Locate the cell with the specified text and output its (x, y) center coordinate. 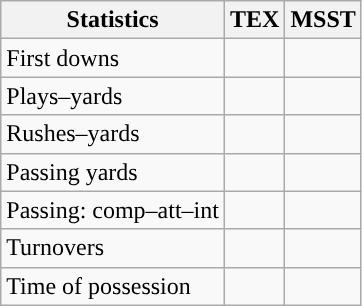
TEX (254, 20)
Passing yards (113, 172)
Plays–yards (113, 96)
MSST (323, 20)
Time of possession (113, 286)
Rushes–yards (113, 134)
Statistics (113, 20)
First downs (113, 58)
Passing: comp–att–int (113, 210)
Turnovers (113, 248)
